Detect which cell encompasses the target text, then output its (x, y) center coordinate. 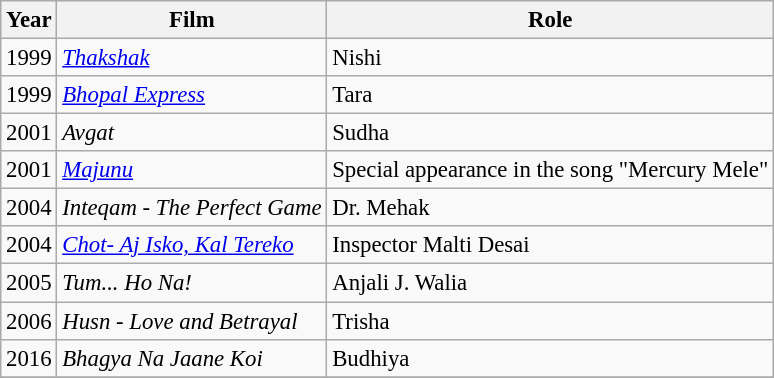
Chot- Aj Isko, Kal Tereko (192, 245)
Tum... Ho Na! (192, 283)
Bhopal Express (192, 95)
Trisha (550, 321)
Inteqam - The Perfect Game (192, 208)
2006 (29, 321)
Special appearance in the song "Mercury Mele" (550, 170)
Sudha (550, 133)
Year (29, 20)
Anjali J. Walia (550, 283)
Tara (550, 95)
Role (550, 20)
Thakshak (192, 58)
Dr. Mehak (550, 208)
Bhagya Na Jaane Koi (192, 358)
Budhiya (550, 358)
Film (192, 20)
2016 (29, 358)
Inspector Malti Desai (550, 245)
2005 (29, 283)
Husn - Love and Betrayal (192, 321)
Majunu (192, 170)
Avgat (192, 133)
Nishi (550, 58)
